Extract the (X, Y) coordinate from the center of the cell holding the provided text.  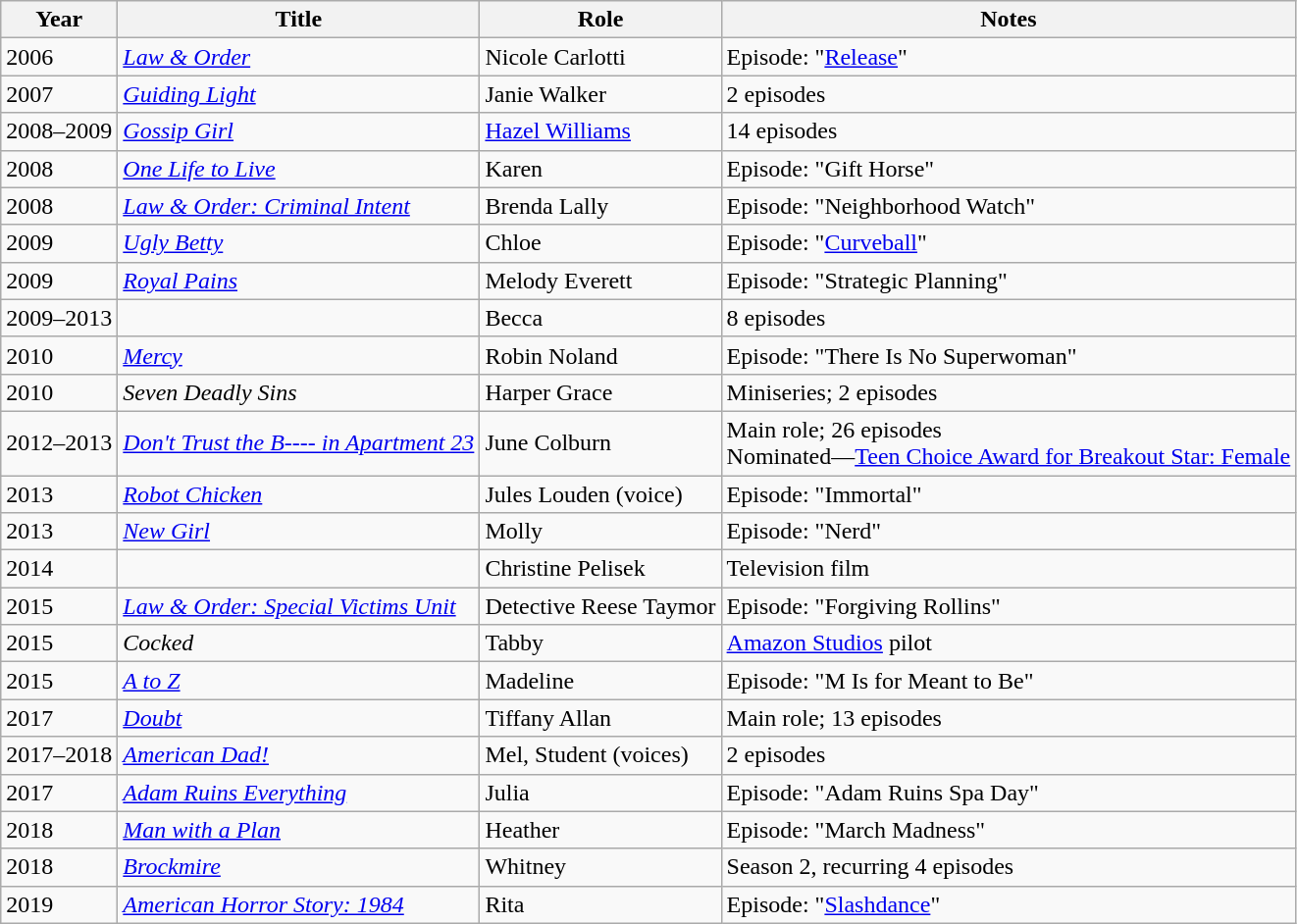
Tiffany Allan (600, 718)
Role (600, 20)
Robin Noland (600, 355)
2007 (59, 94)
Mel, Student (voices) (600, 755)
Episode: "Adam Ruins Spa Day" (1009, 793)
New Girl (298, 532)
Episode: "Release" (1009, 57)
Christine Pelisek (600, 569)
Law & Order: Criminal Intent (298, 206)
Molly (600, 532)
Year (59, 20)
Hazel Williams (600, 131)
One Life to Live (298, 169)
Royal Pains (298, 281)
Nicole Carlotti (600, 57)
Notes (1009, 20)
Episode: "Neighborhood Watch" (1009, 206)
Seven Deadly Sins (298, 392)
Karen (600, 169)
Episode: "March Madness" (1009, 830)
Adam Ruins Everything (298, 793)
Amazon Studios pilot (1009, 643)
8 episodes (1009, 318)
Mercy (298, 355)
Jules Louden (voice) (600, 493)
Episode: "There Is No Superwoman" (1009, 355)
Harper Grace (600, 392)
Episode: "M Is for Meant to Be" (1009, 681)
Chloe (600, 243)
Heather (600, 830)
Ugly Betty (298, 243)
Main role; 13 episodes (1009, 718)
Brockmire (298, 867)
Detective Reese Taymor (600, 606)
Madeline (600, 681)
Episode: "Forgiving Rollins" (1009, 606)
Title (298, 20)
Julia (600, 793)
2017–2018 (59, 755)
Whitney (600, 867)
Episode: "Immortal" (1009, 493)
Melody Everett (600, 281)
2014 (59, 569)
Television film (1009, 569)
2006 (59, 57)
Episode: "Curveball" (1009, 243)
A to Z (298, 681)
Man with a Plan (298, 830)
Episode: "Nerd" (1009, 532)
American Dad! (298, 755)
Gossip Girl (298, 131)
Miniseries; 2 episodes (1009, 392)
Janie Walker (600, 94)
American Horror Story: 1984 (298, 904)
2019 (59, 904)
Rita (600, 904)
Becca (600, 318)
Law & Order (298, 57)
Guiding Light (298, 94)
2008–2009 (59, 131)
Episode: "Strategic Planning" (1009, 281)
Don't Trust the B---- in Apartment 23 (298, 443)
Episode: "Gift Horse" (1009, 169)
Season 2, recurring 4 episodes (1009, 867)
Robot Chicken (298, 493)
June Colburn (600, 443)
Cocked (298, 643)
2012–2013 (59, 443)
Episode: "Slashdance" (1009, 904)
Tabby (600, 643)
Doubt (298, 718)
Main role; 26 episodesNominated—Teen Choice Award for Breakout Star: Female (1009, 443)
2009–2013 (59, 318)
Law & Order: Special Victims Unit (298, 606)
14 episodes (1009, 131)
Brenda Lally (600, 206)
